For the text-containing cell, return its midpoint in (X, Y) coordinate format. 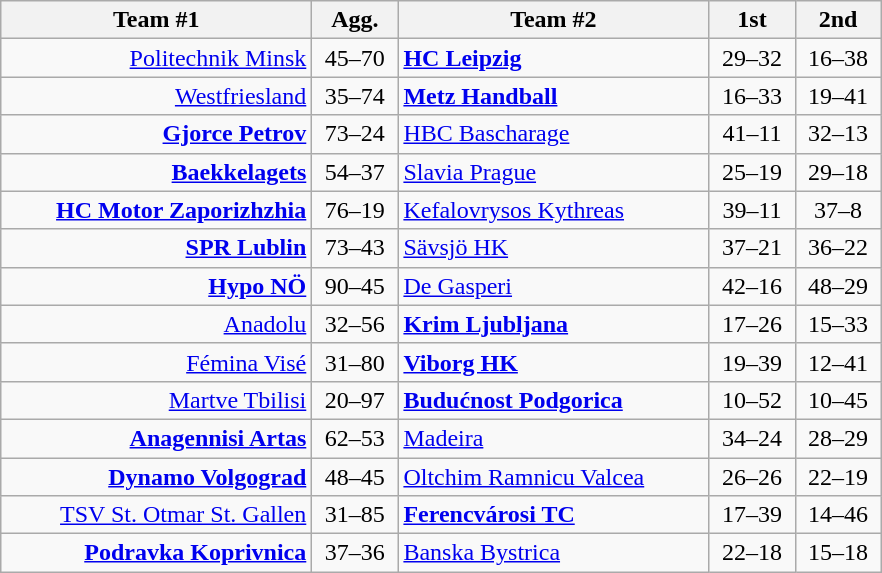
Hypo NÖ (156, 286)
Ferencvárosi TC (554, 515)
26–26 (752, 477)
19–41 (838, 96)
22–18 (752, 553)
25–19 (752, 172)
42–16 (752, 286)
20–97 (355, 400)
10–45 (838, 400)
Podravka Koprivnica (156, 553)
54–37 (355, 172)
37–8 (838, 210)
31–85 (355, 515)
Slavia Prague (554, 172)
Gjorce Petrov (156, 134)
90–45 (355, 286)
35–74 (355, 96)
Westfriesland (156, 96)
10–52 (752, 400)
HC Motor Zaporizhzhia (156, 210)
Fémina Visé (156, 362)
1st (752, 20)
34–24 (752, 438)
Politechnik Minsk (156, 58)
Team #1 (156, 20)
28–29 (838, 438)
Viborg HK (554, 362)
48–29 (838, 286)
De Gasperi (554, 286)
Baekkelagets (156, 172)
48–45 (355, 477)
Budućnost Podgorica (554, 400)
22–19 (838, 477)
SPR Lublin (156, 248)
15–33 (838, 324)
45–70 (355, 58)
Martve Tbilisi (156, 400)
31–80 (355, 362)
73–43 (355, 248)
41–11 (752, 134)
Anadolu (156, 324)
Sävsjö HK (554, 248)
32–13 (838, 134)
36–22 (838, 248)
73–24 (355, 134)
Dynamo Volgograd (156, 477)
TSV St. Otmar St. Gallen (156, 515)
Kefalovrysos Kythreas (554, 210)
76–19 (355, 210)
Madeira (554, 438)
Banska Bystrica (554, 553)
39–11 (752, 210)
14–46 (838, 515)
16–38 (838, 58)
15–18 (838, 553)
29–32 (752, 58)
37–36 (355, 553)
29–18 (838, 172)
2nd (838, 20)
Metz Handball (554, 96)
Anagennisi Artas (156, 438)
12–41 (838, 362)
62–53 (355, 438)
37–21 (752, 248)
HC Leipzig (554, 58)
17–39 (752, 515)
Team #2 (554, 20)
Oltchim Ramnicu Valcea (554, 477)
19–39 (752, 362)
Agg. (355, 20)
Krim Ljubljana (554, 324)
32–56 (355, 324)
HBC Bascharage (554, 134)
16–33 (752, 96)
17–26 (752, 324)
